Scan for the cell matching the given text and deliver its [X, Y] coordinate at center. 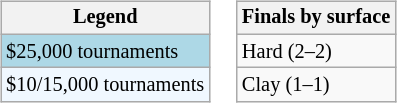
Hard (2–2) [316, 51]
Legend [105, 18]
$25,000 tournaments [105, 51]
$10/15,000 tournaments [105, 85]
Finals by surface [316, 18]
Clay (1–1) [316, 85]
